Search for the cell housing the specified text and yield its (X, Y) center coordinate. 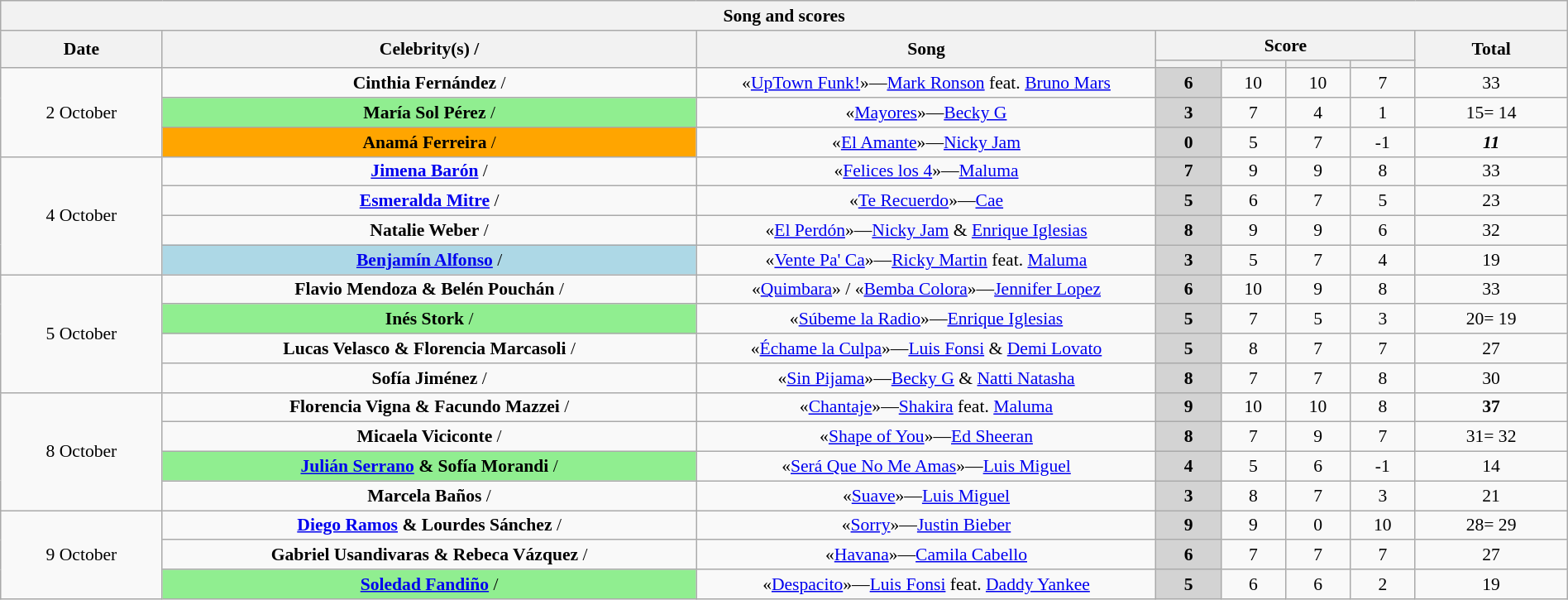
Soledad Fandiño / (429, 584)
2 October (81, 113)
«Será Que No Me Amas»—Luis Miguel (926, 467)
Anamá Ferreira / (429, 142)
Song (926, 50)
15= 14 (1491, 113)
Total (1491, 50)
Inés Stork / (429, 319)
31= 32 (1491, 437)
«Havana»—Camila Cabello (926, 555)
«Shape of You»—Ed Sheeran (926, 437)
«UpTown Funk!»—Mark Ronson feat. Bruno Mars (926, 84)
32 (1491, 231)
«Mayores»—Becky G (926, 113)
María Sol Pérez / (429, 113)
«Vente Pa' Ca»—Ricky Martin feat. Maluma (926, 260)
Cinthia Fernández / (429, 84)
«Súbeme la Radio»—Enrique Iglesias (926, 319)
4 October (81, 215)
14 (1491, 467)
Celebrity(s) / (429, 50)
«Despacito»—Luis Fonsi feat. Daddy Yankee (926, 584)
8 October (81, 451)
Lucas Velasco & Florencia Marcasoli / (429, 348)
«Échame la Culpa»—Luis Fonsi & Demi Lovato (926, 348)
23 (1491, 201)
28= 29 (1491, 526)
Score (1285, 46)
20= 19 (1491, 319)
Micaela Viciconte / (429, 437)
Sofía Jiménez / (429, 378)
Song and scores (784, 16)
Esmeralda Mitre / (429, 201)
«Sin Pijama»—Becky G & Natti Natasha (926, 378)
9 October (81, 554)
30 (1491, 378)
«Felices los 4»—Maluma (926, 171)
«Chantaje»—Shakira feat. Maluma (926, 407)
1 (1383, 113)
5 October (81, 334)
Marcela Baños / (429, 496)
2 (1383, 584)
«El Perdón»—Nicky Jam & Enrique Iglesias (926, 231)
Date (81, 50)
«Suave»—Luis Miguel (926, 496)
Flavio Mendoza & Belén Pouchán / (429, 290)
«Sorry»—Justin Bieber (926, 526)
«Te Recuerdo»—Cae (926, 201)
Florencia Vigna & Facundo Mazzei / (429, 407)
21 (1491, 496)
Jimena Barón / (429, 171)
Benjamín Alfonso / (429, 260)
Julián Serrano & Sofía Morandi / (429, 467)
«Quimbara» / «Bemba Colora»—Jennifer Lopez (926, 290)
37 (1491, 407)
Diego Ramos & Lourdes Sánchez / (429, 526)
«El Amante»—Nicky Jam (926, 142)
Natalie Weber / (429, 231)
Gabriel Usandivaras & Rebeca Vázquez / (429, 555)
11 (1491, 142)
